Find where the given text appears and provide that cell's center as [x, y] coordinate. 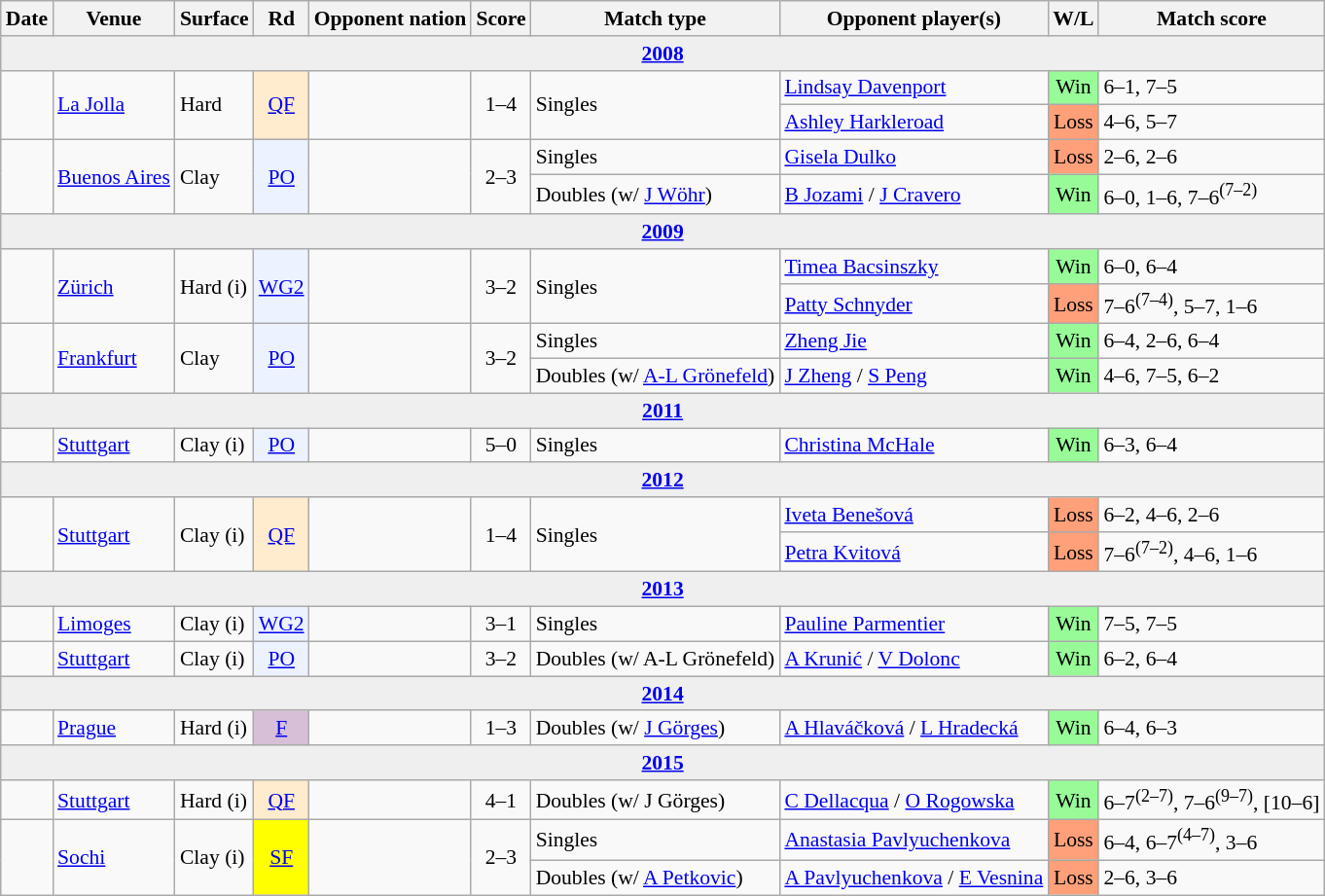
5–0 [500, 446]
Venue [114, 18]
SF [282, 858]
7–6(7–2), 4–6, 1–6 [1211, 553]
2015 [663, 763]
2012 [663, 481]
J Zheng / S Peng [913, 376]
Doubles (w/ A Petkovic) [656, 878]
Opponent player(s) [913, 18]
Zheng Jie [913, 341]
2–6, 2–6 [1211, 158]
7–6(7–4), 5–7, 1–6 [1211, 304]
Petra Kvitová [913, 553]
1–3 [500, 729]
Frankfurt [114, 358]
Hard [214, 105]
A Pavlyuchenkova / E Vesnina [913, 878]
C Dellacqua / O Rogowska [913, 800]
2–6, 3–6 [1211, 878]
6–0, 6–4 [1211, 267]
Prague [114, 729]
Match score [1211, 18]
7–5, 7–5 [1211, 625]
A Krunić / V Dolonc [913, 659]
Limoges [114, 625]
6–1, 7–5 [1211, 88]
Date [27, 18]
Score [500, 18]
4–6, 7–5, 6–2 [1211, 376]
2013 [663, 590]
6–3, 6–4 [1211, 446]
6–7(2–7), 7–6(9–7), [10–6] [1211, 800]
Anastasia Pavlyuchenkova [913, 841]
Surface [214, 18]
Patty Schnyder [913, 304]
6–4, 2–6, 6–4 [1211, 341]
Rd [282, 18]
A Hlaváčková / L Hradecká [913, 729]
F [282, 729]
Ashley Harkleroad [913, 123]
2009 [663, 233]
Zürich [114, 286]
6–2, 4–6, 2–6 [1211, 515]
B Jozami / J Cravero [913, 195]
Lindsay Davenport [913, 88]
2011 [663, 411]
Sochi [114, 858]
Match type [656, 18]
Pauline Parmentier [913, 625]
Opponent nation [391, 18]
Timea Bacsinszky [913, 267]
2014 [663, 694]
4–1 [500, 800]
Buenos Aires [114, 177]
6–2, 6–4 [1211, 659]
Christina McHale [913, 446]
Gisela Dulko [913, 158]
La Jolla [114, 105]
W/L [1073, 18]
6–4, 6–3 [1211, 729]
3–1 [500, 625]
6–0, 1–6, 7–6(7–2) [1211, 195]
4–6, 5–7 [1211, 123]
2008 [663, 54]
Iveta Benešová [913, 515]
Doubles (w/ J Wöhr) [656, 195]
6–4, 6–7(4–7), 3–6 [1211, 841]
